Return [X, Y] of the center of cell containing provided text 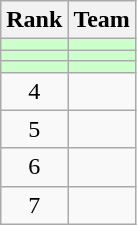
Rank [34, 20]
7 [34, 205]
Team [102, 20]
6 [34, 167]
4 [34, 91]
5 [34, 129]
